Capture the cell that displays the provided text and extract its [X, Y] central coordinate. 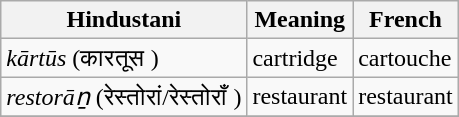
Hindustani [124, 20]
kārtūs (कारतूस ) [124, 58]
cartouche [406, 58]
Meaning [300, 20]
French [406, 20]
restorāṉ (रेस्तोरां/रेस्तोराँ ) [124, 97]
cartridge [300, 58]
